Locate the cell with the specified text and output its (X, Y) center coordinate. 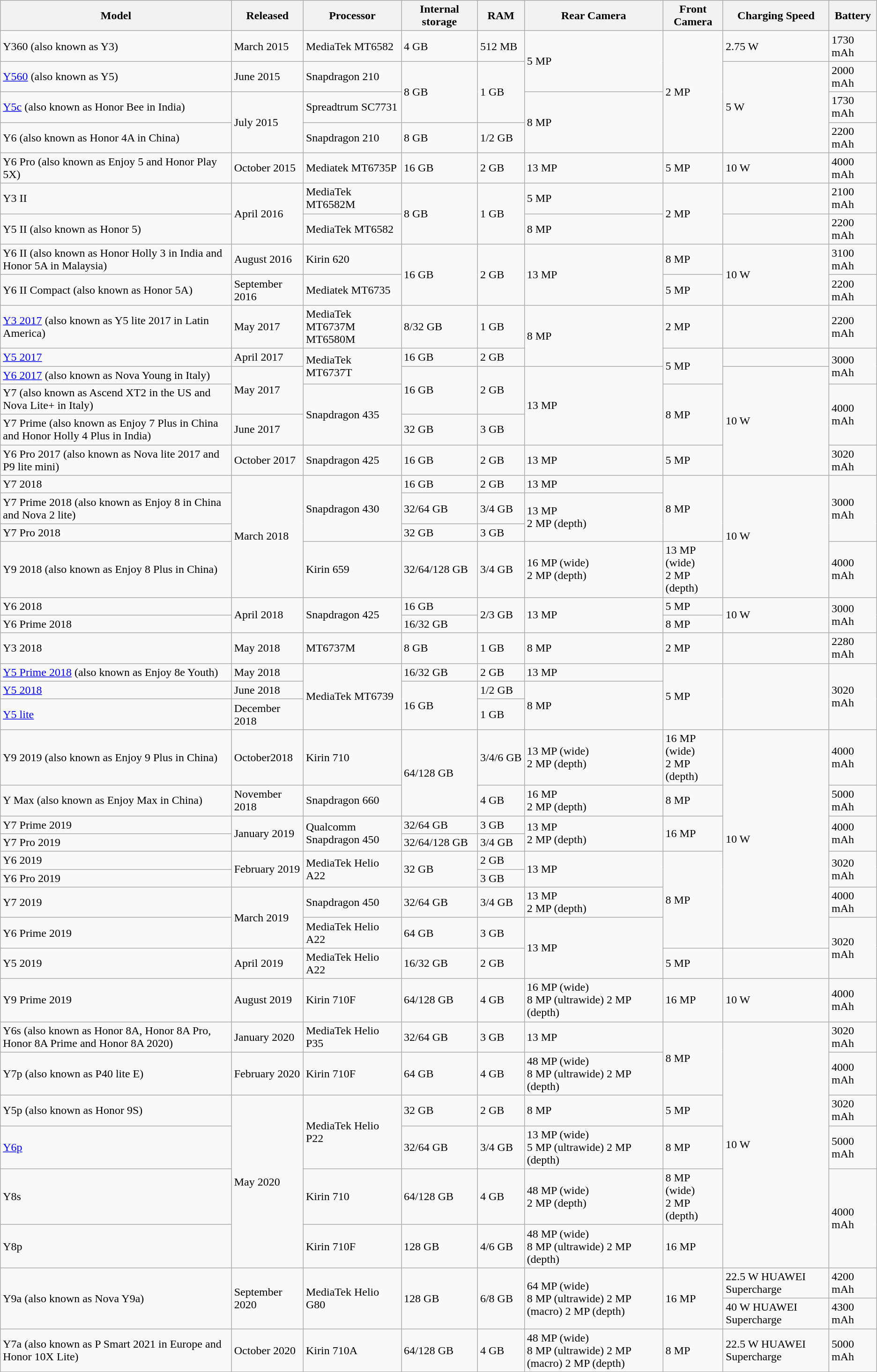
Qualcomm Snapdragon 450 (352, 834)
July 2015 (267, 122)
Y7 2019 (116, 902)
Released (267, 16)
8 MP (wide)2 MP (depth) (693, 1196)
Snapdragon 660 (352, 800)
September 2016 (267, 289)
March 2015 (267, 46)
16 MP2 MP (depth) (594, 800)
Mediatek MT6735P (352, 168)
March 2018 (267, 536)
Snapdragon 450 (352, 902)
Y5 II (also known as Honor 5) (116, 229)
August 2019 (267, 1000)
Y6 II Compact (also known as Honor 5A) (116, 289)
2.75 W (776, 46)
Y5 lite (116, 714)
Y7 Prime 2019 (116, 825)
January 2019 (267, 834)
Y9a (also known as Nova Y9a) (116, 1298)
Y7 Pro 2018 (116, 533)
4/6 GB (501, 1246)
Y6 2019 (116, 860)
Y3 2018 (116, 648)
512 MB (501, 46)
Kirin 659 (352, 570)
February 2019 (267, 869)
Rear Camera (594, 16)
Y7 Prime (also known as Enjoy 7 Plus in China and Honor Holly 4 Plus in India) (116, 430)
March 2019 (267, 918)
MediaTek Helio P35 (352, 1037)
Model (116, 16)
Processor (352, 16)
April 2016 (267, 214)
October 2017 (267, 460)
Y8s (116, 1196)
MT6737M (352, 648)
16 MP (wide)8 MP (ultrawide) 2 MP (depth) (594, 1000)
64 MP (wide)8 MP (ultrawide) 2 MP (macro) 2 MP (depth) (594, 1298)
Y6 Pro (also known as Enjoy 5 and Honor Play 5X) (116, 168)
September 2020 (267, 1298)
Y3 II (116, 199)
Y6 2017 (also known as Nova Young in Italy) (116, 375)
October 2020 (267, 1350)
Y6 Prime 2018 (116, 624)
Y9 2019 (also known as Enjoy 9 Plus in China) (116, 757)
MediaTek MT6582M (352, 199)
Y7 Pro 2019 (116, 843)
2/3 GB (501, 615)
Y5c (also known as Honor Bee in India) (116, 107)
April 2018 (267, 615)
August 2016 (267, 260)
Y6s (also known as Honor 8A, Honor 8A Pro, Honor 8A Prime and Honor 8A 2020) (116, 1037)
April 2019 (267, 963)
3100 mAh (853, 260)
MediaTek MT6739 (352, 696)
6/8 GB (501, 1298)
Y7p (also known as P40 lite E) (116, 1074)
Front Camera (693, 16)
4300 mAh (853, 1313)
April 2017 (267, 357)
Mediatek MT6735 (352, 289)
Y5p (also known as Honor 9S) (116, 1110)
Y7 2018 (116, 484)
Y6p (116, 1147)
Internal storage (439, 16)
Y5 2017 (116, 357)
RAM (501, 16)
Y6 II (also known as Honor Holly 3 in India and Honor 5A in Malaysia) (116, 260)
Snapdragon 435 (352, 415)
Y7a (also known as P Smart 2021 in Europe and Honor 10X Lite) (116, 1350)
2280 mAh (853, 648)
Y360 (also known as Y3) (116, 46)
Y6 2018 (116, 606)
Y7 Prime 2018 (also known as Enjoy 8 in China and Nova 2 lite) (116, 509)
Y8p (116, 1246)
13 MP (wide)5 MP (ultrawide) 2 MP (depth) (594, 1147)
Y5 2018 (116, 690)
November 2018 (267, 800)
Y560 (also known as Y5) (116, 77)
48 MP (wide)2 MP (depth) (594, 1196)
February 2020 (267, 1074)
Y9 Prime 2019 (116, 1000)
40 W HUAWEI Supercharge (776, 1313)
June 2018 (267, 690)
Y3 2017 (also known as Y5 lite 2017 in Latin America) (116, 326)
Y5 2019 (116, 963)
Kirin 710A (352, 1350)
Y6 Pro 2019 (116, 878)
Y9 2018 (also known as Enjoy 8 Plus in China) (116, 570)
Y5 Prime 2018 (also known as Enjoy 8e Youth) (116, 672)
October2018 (267, 757)
Snapdragon 430 (352, 509)
May 2020 (267, 1181)
Battery (853, 16)
Y6 (also known as Honor 4A in China) (116, 138)
Y Max (also known as Enjoy Max in China) (116, 800)
Y6 Prime 2019 (116, 933)
Spreadtrum SC7731 (352, 107)
MediaTek Helio P22 (352, 1132)
Charging Speed (776, 16)
December 2018 (267, 714)
MediaTek MT6737MMT6580M (352, 326)
8/32 GB (439, 326)
MediaTek Helio G80 (352, 1298)
2100 mAh (853, 199)
Y6 Pro 2017 (also known as Nova lite 2017 and P9 lite mini) (116, 460)
2000 mAh (853, 77)
4200 mAh (853, 1283)
3/4/6 GB (501, 757)
January 2020 (267, 1037)
October 2015 (267, 168)
5 W (776, 107)
June 2017 (267, 430)
Y7 (also known as Ascend XT2 in the US and Nova Lite+ in Italy) (116, 399)
MediaTek MT6737T (352, 366)
June 2015 (267, 77)
48 MP (wide)8 MP (ultrawide) 2 MP (macro) 2 MP (depth) (594, 1350)
Kirin 620 (352, 260)
